Scan for the cell matching the given text and deliver its [x, y] coordinate at center. 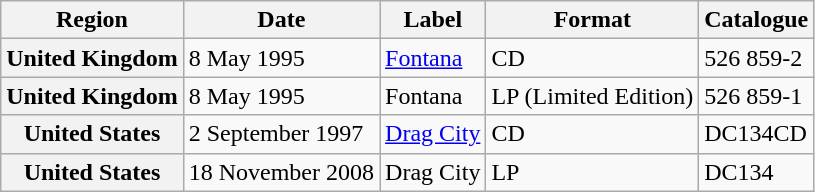
18 November 2008 [281, 172]
Label [433, 20]
DC134CD [756, 134]
526 859-2 [756, 58]
Format [592, 20]
Date [281, 20]
Catalogue [756, 20]
DC134 [756, 172]
Region [92, 20]
LP (Limited Edition) [592, 96]
526 859-1 [756, 96]
2 September 1997 [281, 134]
LP [592, 172]
